Find where the given text appears and provide that cell's center as (x, y) coordinate. 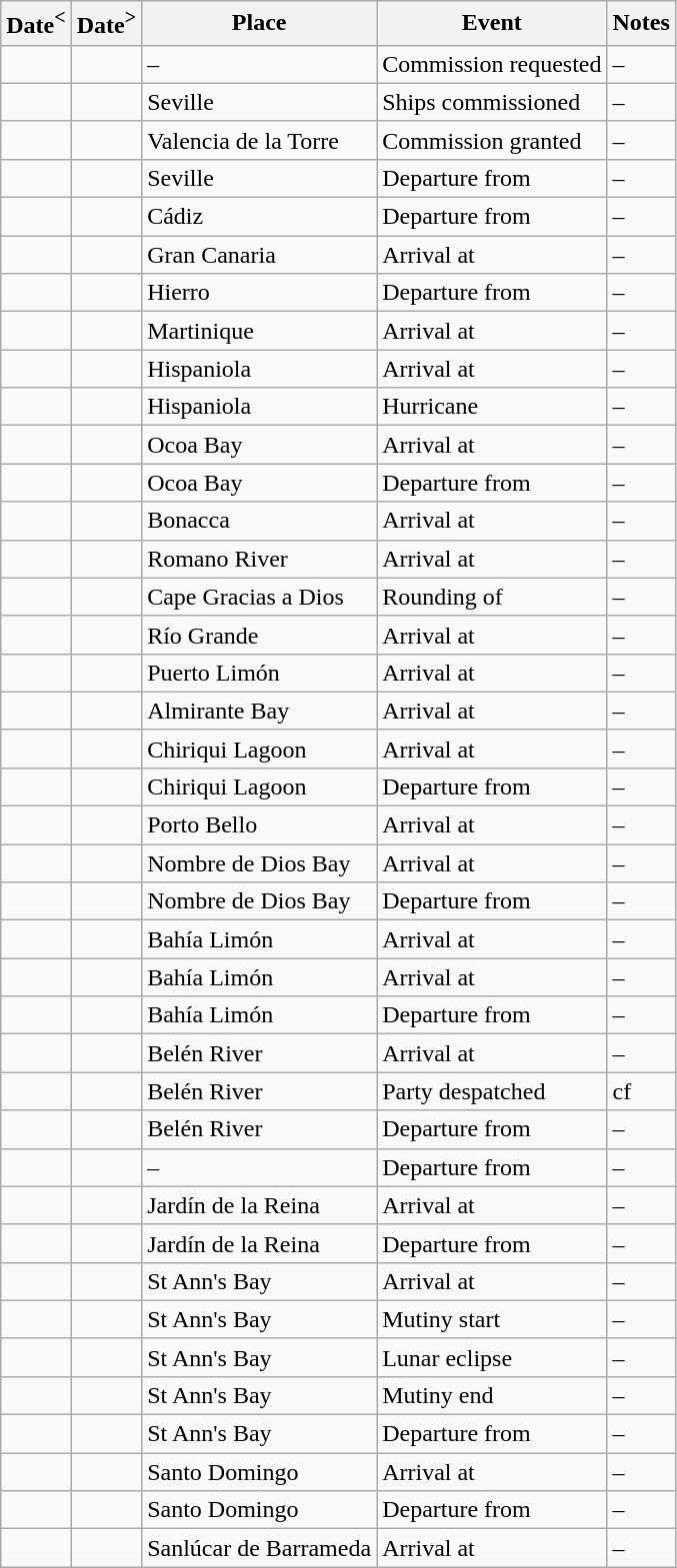
Party despatched (492, 1091)
cf (641, 1091)
Commission granted (492, 140)
Rounding of (492, 597)
Mutiny start (492, 1319)
Sanlúcar de Barrameda (260, 1548)
Commission requested (492, 64)
Hierro (260, 293)
Place (260, 24)
Notes (641, 24)
Ships commissioned (492, 102)
Bonacca (260, 521)
Almirante Bay (260, 711)
Cádiz (260, 217)
Date< (36, 24)
Puerto Limón (260, 673)
Romano River (260, 559)
Martinique (260, 331)
Gran Canaria (260, 255)
Mutiny end (492, 1395)
Cape Gracias a Dios (260, 597)
Lunar eclipse (492, 1357)
Río Grande (260, 635)
Date> (106, 24)
Hurricane (492, 407)
Event (492, 24)
Valencia de la Torre (260, 140)
Porto Bello (260, 825)
